For the text-containing cell, return its midpoint in (X, Y) coordinate format. 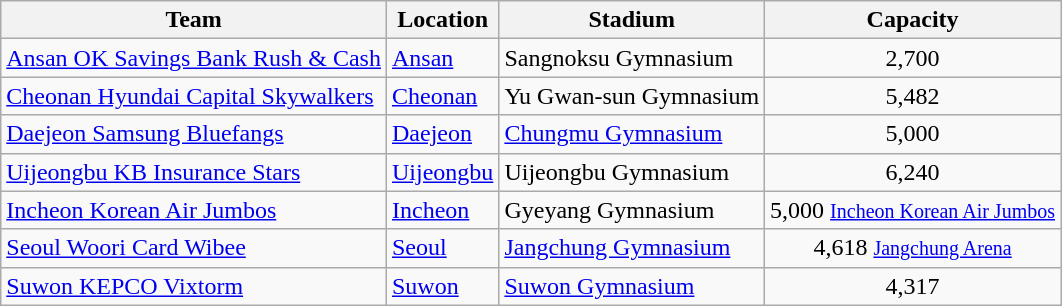
Uijeongbu (442, 172)
Ansan (442, 58)
Seoul Woori Card Wibee (194, 248)
4,618 Jangchung Arena (913, 248)
6,240 (913, 172)
Location (442, 20)
Uijeongbu Gymnasium (632, 172)
Team (194, 20)
Sangnoksu Gymnasium (632, 58)
Suwon KEPCO Vixtorm (194, 286)
5,000 (913, 134)
Incheon Korean Air Jumbos (194, 210)
Daejeon (442, 134)
2,700 (913, 58)
Uijeongbu KB Insurance Stars (194, 172)
Chungmu Gymnasium (632, 134)
Seoul (442, 248)
Suwon Gymnasium (632, 286)
4,317 (913, 286)
Stadium (632, 20)
Suwon (442, 286)
Jangchung Gymnasium (632, 248)
5,000 Incheon Korean Air Jumbos (913, 210)
Ansan OK Savings Bank Rush & Cash (194, 58)
Cheonan (442, 96)
Cheonan Hyundai Capital Skywalkers (194, 96)
Yu Gwan-sun Gymnasium (632, 96)
Capacity (913, 20)
Daejeon Samsung Bluefangs (194, 134)
5,482 (913, 96)
Incheon (442, 210)
Gyeyang Gymnasium (632, 210)
